Return [X, Y] of the center of cell containing provided text 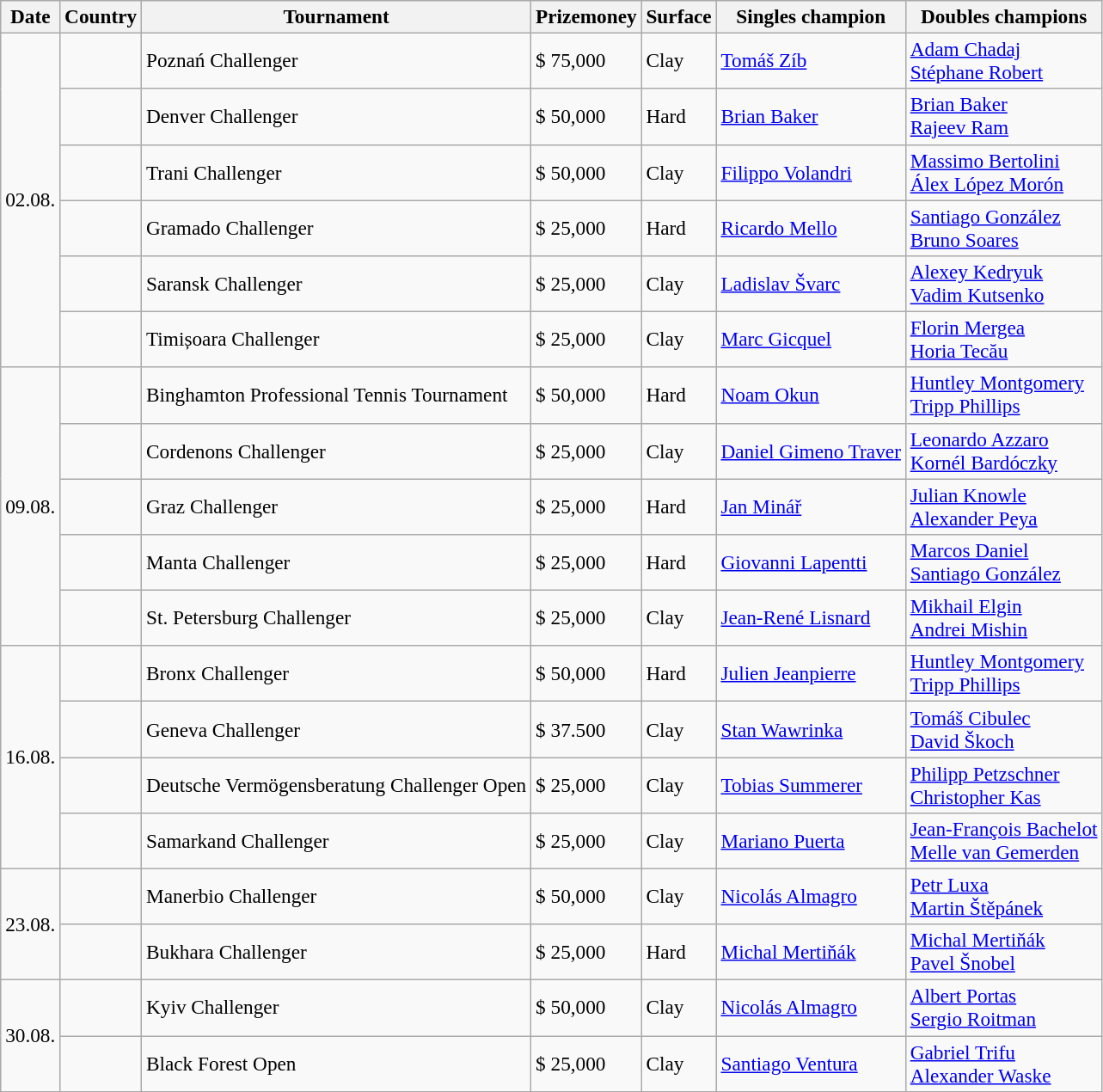
$ 75,000 [586, 60]
Kyiv Challenger [337, 1008]
Petr Luxa Martin Štěpánek [1004, 896]
Noam Okun [811, 396]
Jean-François Bachelot Melle van Gemerden [1004, 841]
Doubles champions [1004, 16]
Denver Challenger [337, 117]
Philipp Petzschner Christopher Kas [1004, 784]
Timișoara Challenger [337, 339]
Cordenons Challenger [337, 451]
09.08. [31, 506]
Brian Baker [811, 117]
Jean-René Lisnard [811, 617]
Tomáš Zíb [811, 60]
Ladislav Švarc [811, 284]
$ 37.500 [586, 729]
Date [31, 16]
Santiago González Bruno Soares [1004, 227]
Brian Baker Rajeev Ram [1004, 117]
Tobias Summerer [811, 784]
Black Forest Open [337, 1063]
Manta Challenger [337, 562]
30.08. [31, 1035]
Albert Portas Sergio Roitman [1004, 1008]
23.08. [31, 924]
Ricardo Mello [811, 227]
Poznań Challenger [337, 60]
Bronx Challenger [337, 674]
Prizemoney [586, 16]
Julien Jeanpierre [811, 674]
St. Petersburg Challenger [337, 617]
Giovanni Lapentti [811, 562]
Trani Challenger [337, 172]
Daniel Gimeno Traver [811, 451]
Binghamton Professional Tennis Tournament [337, 396]
Leonardo Azzaro Kornél Bardóczky [1004, 451]
Jan Minář [811, 506]
Michal Mertiňák [811, 953]
Tomáš Cibulec David Škoch [1004, 729]
02.08. [31, 199]
Country [101, 16]
Gramado Challenger [337, 227]
Florin Mergea Horia Tecău [1004, 339]
Marc Gicquel [811, 339]
Singles champion [811, 16]
Mariano Puerta [811, 841]
Julian Knowle Alexander Peya [1004, 506]
Michal Mertiňák Pavel Šnobel [1004, 953]
Gabriel Trifu Alexander Waske [1004, 1063]
Deutsche Vermögensberatung Challenger Open [337, 784]
Massimo Bertolini Álex López Morón [1004, 172]
16.08. [31, 757]
Samarkand Challenger [337, 841]
Graz Challenger [337, 506]
Filippo Volandri [811, 172]
Geneva Challenger [337, 729]
Marcos Daniel Santiago González [1004, 562]
Tournament [337, 16]
Mikhail Elgin Andrei Mishin [1004, 617]
Bukhara Challenger [337, 953]
Stan Wawrinka [811, 729]
Alexey Kedryuk Vadim Kutsenko [1004, 284]
Surface [679, 16]
Manerbio Challenger [337, 896]
Santiago Ventura [811, 1063]
Saransk Challenger [337, 284]
Adam Chadaj Stéphane Robert [1004, 60]
